Scan for the cell matching the given text and deliver its [X, Y] coordinate at center. 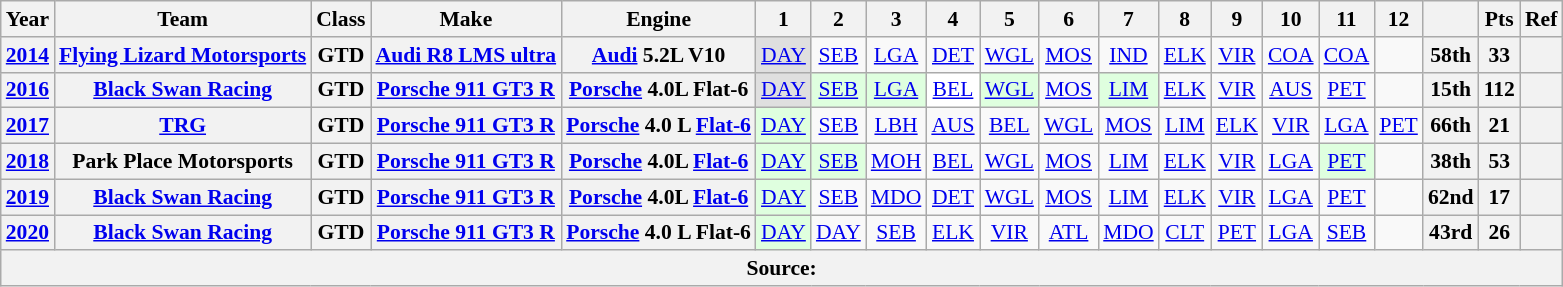
9 [1237, 19]
3 [896, 19]
Class [340, 19]
8 [1185, 19]
15th [1451, 90]
12 [1398, 19]
MOH [896, 162]
Park Place Motorsports [182, 162]
Pts [1500, 19]
5 [1010, 19]
17 [1500, 197]
CLT [1185, 233]
2017 [28, 126]
LBH [896, 126]
Make [466, 19]
21 [1500, 126]
43rd [1451, 233]
58th [1451, 55]
2 [838, 19]
Audi R8 LMS ultra [466, 55]
Year [28, 19]
53 [1500, 162]
11 [1347, 19]
66th [1451, 126]
38th [1451, 162]
33 [1500, 55]
Flying Lizard Motorsports [182, 55]
2019 [28, 197]
4 [952, 19]
TRG [182, 126]
62nd [1451, 197]
112 [1500, 90]
2020 [28, 233]
Ref [1541, 19]
2016 [28, 90]
Engine [658, 19]
6 [1068, 19]
26 [1500, 233]
2014 [28, 55]
Team [182, 19]
1 [784, 19]
ATL [1068, 233]
2018 [28, 162]
IND [1128, 55]
Source: [782, 269]
Audi 5.2L V10 [658, 55]
10 [1291, 19]
7 [1128, 19]
